Provide the [X, Y] coordinate of the cell's center where the given text is located.  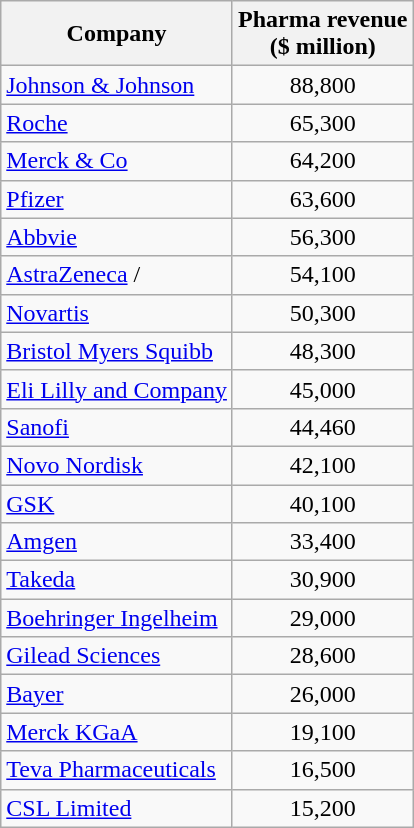
88,800 [322, 85]
Amgen [117, 542]
48,300 [322, 351]
Bristol Myers Squibb [117, 351]
Novartis [117, 313]
Takeda [117, 580]
Company [117, 34]
Johnson & Johnson [117, 85]
44,460 [322, 427]
50,300 [322, 313]
56,300 [322, 237]
Bayer [117, 694]
15,200 [322, 808]
Roche [117, 123]
AstraZeneca / [117, 275]
26,000 [322, 694]
45,000 [322, 389]
Teva Pharmaceuticals [117, 770]
CSL Limited [117, 808]
28,600 [322, 656]
64,200 [322, 161]
Pfizer [117, 199]
30,900 [322, 580]
Sanofi [117, 427]
54,100 [322, 275]
Pharma revenue($ million) [322, 34]
33,400 [322, 542]
42,100 [322, 465]
Gilead Sciences [117, 656]
Abbvie [117, 237]
Novo Nordisk [117, 465]
Boehringer Ingelheim [117, 618]
Eli Lilly and Company [117, 389]
29,000 [322, 618]
GSK [117, 503]
63,600 [322, 199]
Merck KGaA [117, 732]
40,100 [322, 503]
19,100 [322, 732]
16,500 [322, 770]
65,300 [322, 123]
Merck & Co [117, 161]
